Scan for the cell matching the given text and deliver its (X, Y) coordinate at center. 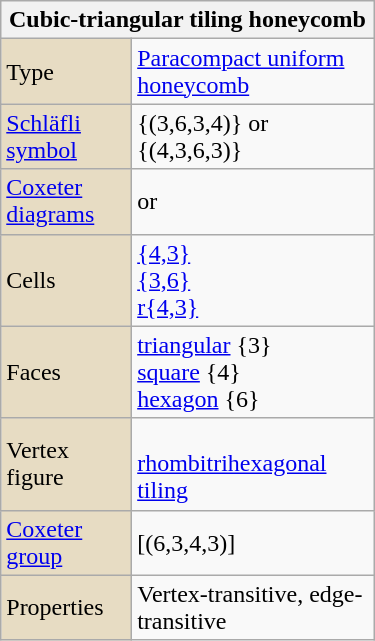
Cells (66, 280)
Coxeter group (66, 542)
Vertex-transitive, edge-transitive (254, 608)
Paracompact uniform honeycomb (254, 72)
Schläfli symbol (66, 136)
{4,3} {3,6} r{4,3} (254, 280)
Type (66, 72)
Vertex figure (66, 464)
triangular {3}square {4}hexagon {6} (254, 372)
or (254, 202)
Coxeter diagrams (66, 202)
{(3,6,3,4)} or {(4,3,6,3)} (254, 136)
[(6,3,4,3)] (254, 542)
Faces (66, 372)
Properties (66, 608)
rhombitrihexagonal tiling (254, 464)
Cubic-triangular tiling honeycomb (188, 20)
